Return [X, Y] of the center of cell containing provided text 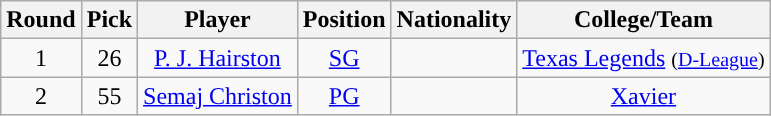
26 [109, 58]
SG [344, 58]
Round [41, 20]
Xavier [644, 96]
Texas Legends (D-League) [644, 58]
PG [344, 96]
Pick [109, 20]
Nationality [454, 20]
1 [41, 58]
2 [41, 96]
P. J. Hairston [218, 58]
55 [109, 96]
College/Team [644, 20]
Semaj Christon [218, 96]
Player [218, 20]
Position [344, 20]
